Search for the cell housing the specified text and yield its (x, y) center coordinate. 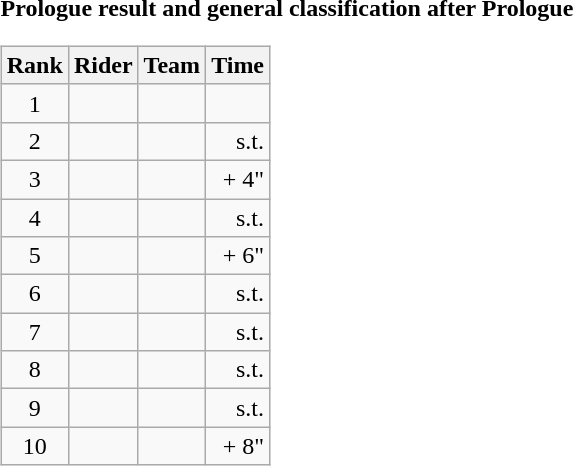
Rank (34, 65)
+ 8" (238, 446)
2 (34, 141)
5 (34, 256)
Rider (103, 65)
Time (238, 65)
7 (34, 332)
10 (34, 446)
8 (34, 370)
9 (34, 408)
+ 4" (238, 179)
1 (34, 103)
Team (172, 65)
+ 6" (238, 256)
3 (34, 179)
4 (34, 217)
6 (34, 294)
